For the text-containing cell, return its midpoint in [x, y] coordinate format. 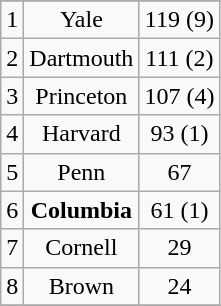
Harvard [82, 134]
2 [12, 58]
6 [12, 210]
Yale [82, 20]
3 [12, 96]
Brown [82, 286]
93 (1) [180, 134]
24 [180, 286]
Dartmouth [82, 58]
29 [180, 248]
4 [12, 134]
107 (4) [180, 96]
67 [180, 172]
61 (1) [180, 210]
8 [12, 286]
Penn [82, 172]
119 (9) [180, 20]
7 [12, 248]
Cornell [82, 248]
Columbia [82, 210]
Princeton [82, 96]
111 (2) [180, 58]
5 [12, 172]
1 [12, 20]
